Scan for the cell matching the given text and deliver its [x, y] coordinate at center. 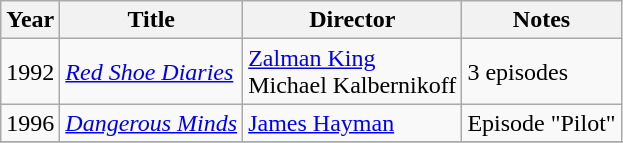
3 episodes [542, 72]
Zalman KingMichael Kalbernikoff [352, 72]
Red Shoe Diaries [152, 72]
James Hayman [352, 123]
Episode "Pilot" [542, 123]
Notes [542, 20]
1992 [30, 72]
Dangerous Minds [152, 123]
Year [30, 20]
Director [352, 20]
1996 [30, 123]
Title [152, 20]
